Provide the (X, Y) coordinate of the cell's center where the given text is located.  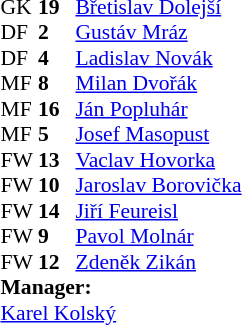
Zdeněk Zikán (158, 262)
12 (57, 262)
9 (57, 237)
10 (57, 185)
Jiří Feureisl (158, 211)
5 (57, 135)
Vaclav Hovorka (158, 160)
16 (57, 109)
13 (57, 160)
Pavol Molnár (158, 237)
Milan Dvořák (158, 83)
Ján Popluhár (158, 109)
8 (57, 83)
Gustáv Mráz (158, 33)
Jaroslav Borovička (158, 185)
Josef Masopust (158, 135)
4 (57, 58)
Ladislav Novák (158, 58)
2 (57, 33)
Manager: (120, 287)
14 (57, 211)
